Return the (x, y) coordinate for the center point of the cell that contains the specified text.  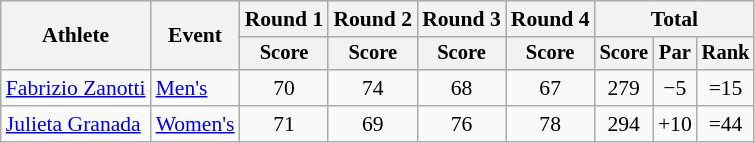
+10 (675, 124)
Julieta Granada (76, 124)
Men's (196, 88)
67 (550, 88)
Total (675, 19)
68 (462, 88)
294 (624, 124)
Par (675, 54)
Fabrizio Zanotti (76, 88)
=15 (726, 88)
−5 (675, 88)
Women's (196, 124)
70 (284, 88)
Event (196, 36)
Round 4 (550, 19)
69 (372, 124)
Round 2 (372, 19)
Round 1 (284, 19)
Athlete (76, 36)
=44 (726, 124)
71 (284, 124)
Round 3 (462, 19)
78 (550, 124)
Rank (726, 54)
76 (462, 124)
279 (624, 88)
74 (372, 88)
